From the cell containing the given text, extract its center point as (x, y) coordinate. 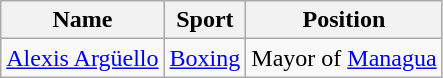
Alexis Argüello (82, 58)
Boxing (205, 58)
Position (344, 20)
Mayor of Managua (344, 58)
Sport (205, 20)
Name (82, 20)
